Return [X, Y] of the center of cell containing provided text 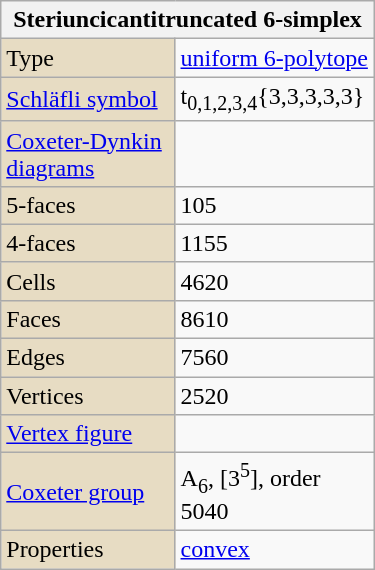
7560 [274, 358]
105 [274, 205]
t0,1,2,3,4{3,3,3,3,3} [274, 99]
4-faces [88, 243]
2520 [274, 396]
Coxeter-Dynkin diagrams [88, 154]
A6, [35], order 5040 [274, 492]
Schläfli symbol [88, 99]
Coxeter group [88, 492]
5-faces [88, 205]
4620 [274, 281]
Vertex figure [88, 434]
uniform 6-polytope [274, 58]
convex [274, 550]
Vertices [88, 396]
Properties [88, 550]
Edges [88, 358]
Cells [88, 281]
8610 [274, 319]
Steriuncicantitruncated 6-simplex [188, 20]
1155 [274, 243]
Faces [88, 319]
Type [88, 58]
